Search for the cell housing the specified text and yield its [x, y] center coordinate. 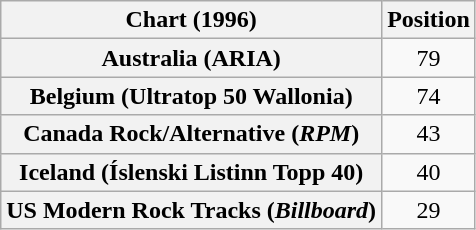
Position [429, 20]
43 [429, 134]
Chart (1996) [192, 20]
Australia (ARIA) [192, 58]
74 [429, 96]
US Modern Rock Tracks (Billboard) [192, 210]
Iceland (Íslenski Listinn Topp 40) [192, 172]
79 [429, 58]
Belgium (Ultratop 50 Wallonia) [192, 96]
Canada Rock/Alternative (RPM) [192, 134]
40 [429, 172]
29 [429, 210]
